Capture the cell that displays the provided text and extract its (X, Y) central coordinate. 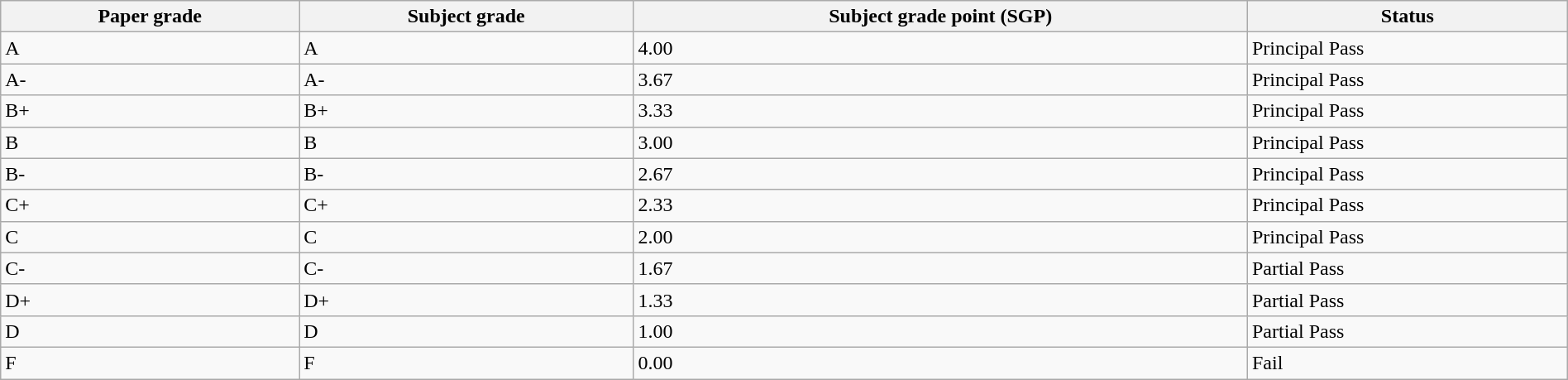
1.00 (941, 331)
3.33 (941, 111)
Subject grade (466, 17)
1.33 (941, 300)
3.00 (941, 142)
3.67 (941, 79)
1.67 (941, 268)
2.33 (941, 205)
4.00 (941, 48)
Fail (1408, 363)
2.67 (941, 174)
Subject grade point (SGP) (941, 17)
Paper grade (151, 17)
Status (1408, 17)
2.00 (941, 237)
0.00 (941, 363)
